Identify which cell holds the provided text, then report its [X, Y] central coordinate. 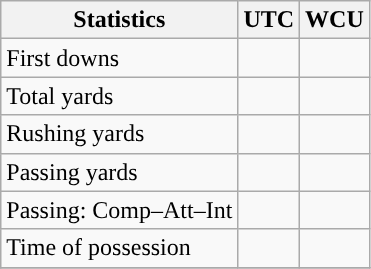
Passing yards [120, 172]
Time of possession [120, 248]
UTC [269, 20]
Passing: Comp–Att–Int [120, 210]
First downs [120, 58]
WCU [335, 20]
Total yards [120, 96]
Rushing yards [120, 134]
Statistics [120, 20]
